Capture the cell that displays the provided text and extract its [x, y] central coordinate. 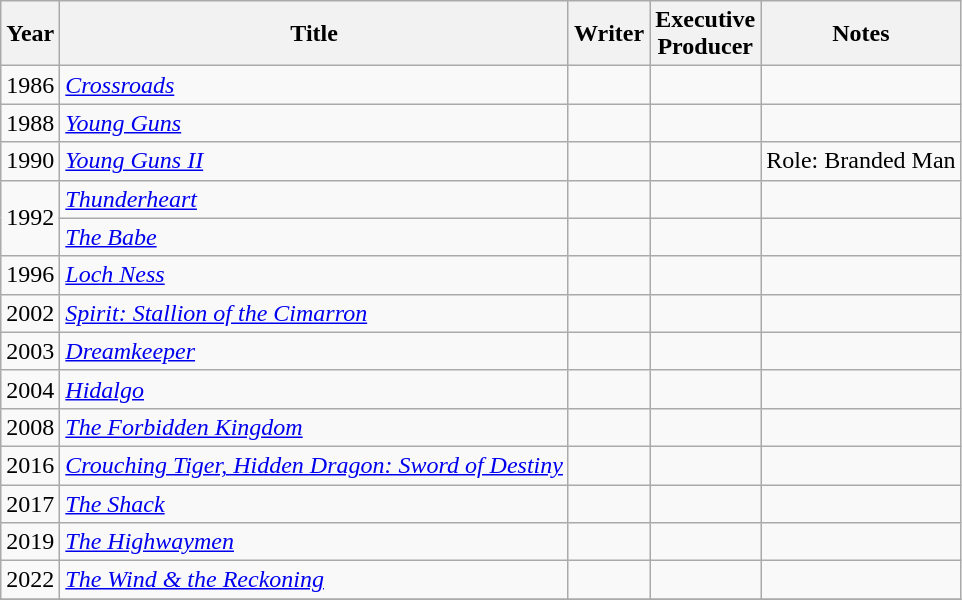
ExecutiveProducer [706, 34]
Writer [608, 34]
1996 [30, 275]
Thunderheart [314, 199]
Role: Branded Man [861, 161]
Title [314, 34]
1988 [30, 123]
1990 [30, 161]
2017 [30, 503]
2022 [30, 580]
2002 [30, 313]
1986 [30, 85]
Hidalgo [314, 389]
2008 [30, 427]
Crouching Tiger, Hidden Dragon: Sword of Destiny [314, 465]
Notes [861, 34]
2003 [30, 351]
2016 [30, 465]
Spirit: Stallion of the Cimarron [314, 313]
2019 [30, 542]
The Forbidden Kingdom [314, 427]
Young Guns II [314, 161]
The Babe [314, 237]
The Wind & the Reckoning [314, 580]
Dreamkeeper [314, 351]
Year [30, 34]
1992 [30, 218]
The Highwaymen [314, 542]
2004 [30, 389]
Young Guns [314, 123]
Loch Ness [314, 275]
The Shack [314, 503]
Crossroads [314, 85]
